Detect which cell encompasses the target text, then output its (x, y) center coordinate. 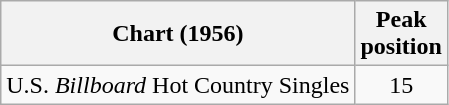
U.S. Billboard Hot Country Singles (178, 85)
Peakposition (401, 34)
Chart (1956) (178, 34)
15 (401, 85)
